For the text-containing cell, return its midpoint in (x, y) coordinate format. 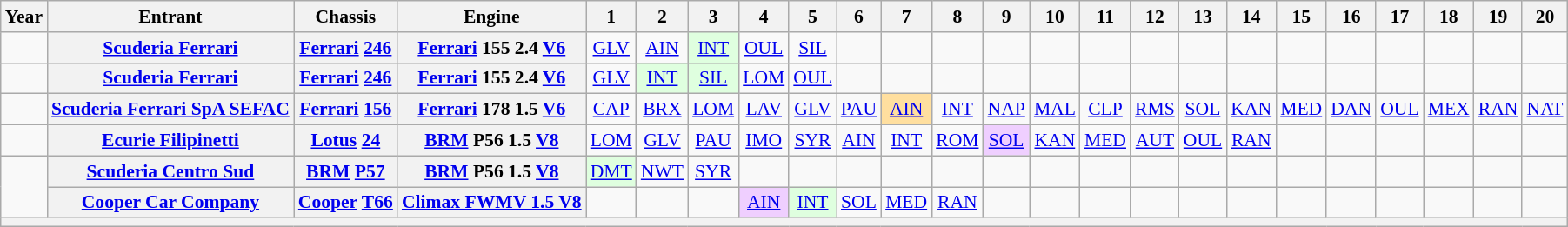
NAP (1007, 110)
1 (611, 17)
LAV (764, 110)
Scuderia Centro Sud (170, 171)
Cooper T66 (346, 203)
Year (24, 17)
20 (1545, 17)
AUT (1155, 141)
9 (1007, 17)
Ecurie Filipinetti (170, 141)
14 (1251, 17)
19 (1498, 17)
MEX (1449, 110)
BRX (663, 110)
ROM (957, 141)
18 (1449, 17)
12 (1155, 17)
Ferrari 178 1.5 V6 (492, 110)
11 (1105, 17)
6 (859, 17)
Climax FWMV 1.5 V8 (492, 203)
CAP (611, 110)
NAT (1545, 110)
NWT (663, 171)
RMS (1155, 110)
8 (957, 17)
Engine (492, 17)
MAL (1055, 110)
4 (764, 17)
Ferrari 156 (346, 110)
5 (812, 17)
15 (1301, 17)
3 (713, 17)
10 (1055, 17)
DMT (611, 171)
13 (1203, 17)
Scuderia Ferrari SpA SEFAC (170, 110)
2 (663, 17)
16 (1351, 17)
Entrant (170, 17)
Cooper Car Company (170, 203)
7 (906, 17)
IMO (764, 141)
Chassis (346, 17)
BRM P57 (346, 171)
CLP (1105, 110)
Lotus 24 (346, 141)
DAN (1351, 110)
17 (1399, 17)
